Provide the [x, y] coordinate of the cell's center where the given text is located.  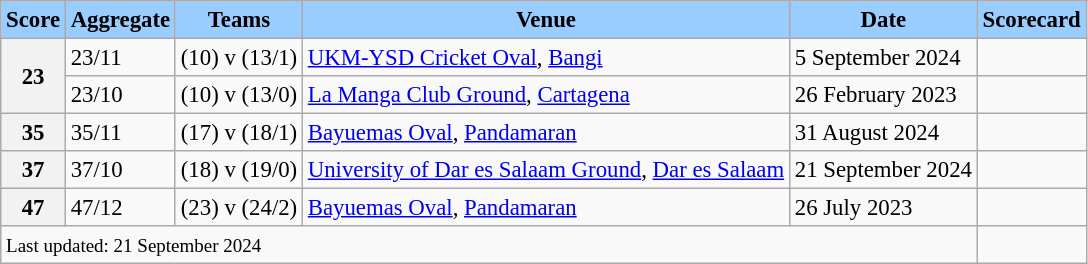
31 August 2024 [883, 133]
Date [883, 20]
University of Dar es Salaam Ground, Dar es Salaam [546, 170]
(17) v (18/1) [238, 133]
Last updated: 21 September 2024 [489, 245]
26 July 2023 [883, 208]
23/10 [120, 95]
Teams [238, 20]
Scorecard [1032, 20]
21 September 2024 [883, 170]
23/11 [120, 58]
35 [34, 133]
26 February 2023 [883, 95]
37/10 [120, 170]
23 [34, 76]
UKM-YSD Cricket Oval, Bangi [546, 58]
(18) v (19/0) [238, 170]
(10) v (13/1) [238, 58]
La Manga Club Ground, Cartagena [546, 95]
(23) v (24/2) [238, 208]
(10) v (13/0) [238, 95]
Venue [546, 20]
37 [34, 170]
Aggregate [120, 20]
35/11 [120, 133]
47/12 [120, 208]
47 [34, 208]
5 September 2024 [883, 58]
Score [34, 20]
